Extract the [x, y] coordinate from the center of the cell holding the provided text.  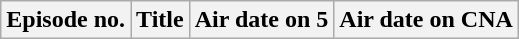
Title [160, 20]
Air date on CNA [426, 20]
Episode no. [66, 20]
Air date on 5 [262, 20]
